Scan for the cell matching the given text and deliver its [x, y] coordinate at center. 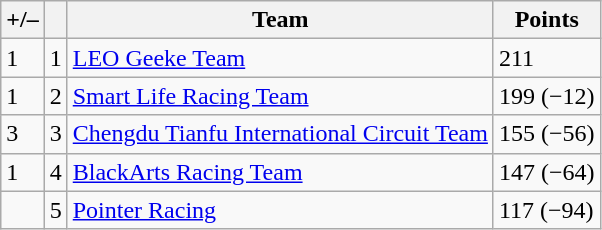
155 (−56) [546, 134]
Chengdu Tianfu International Circuit Team [280, 134]
117 (−94) [546, 210]
5 [56, 210]
BlackArts Racing Team [280, 172]
+/– [22, 20]
147 (−64) [546, 172]
4 [56, 172]
Team [280, 20]
211 [546, 58]
199 (−12) [546, 96]
Pointer Racing [280, 210]
2 [56, 96]
Smart Life Racing Team [280, 96]
LEO Geeke Team [280, 58]
Points [546, 20]
